Detect which cell encompasses the target text, then output its (x, y) center coordinate. 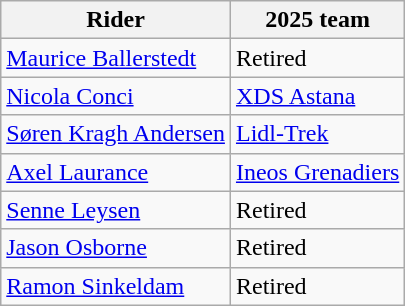
Senne Leysen (116, 210)
Jason Osborne (116, 248)
2025 team (317, 20)
Maurice Ballerstedt (116, 58)
Ramon Sinkeldam (116, 286)
Axel Laurance (116, 172)
Nicola Conci (116, 96)
Lidl-Trek (317, 134)
XDS Astana (317, 96)
Ineos Grenadiers (317, 172)
Søren Kragh Andersen (116, 134)
Rider (116, 20)
